For the text-containing cell, return its midpoint in [x, y] coordinate format. 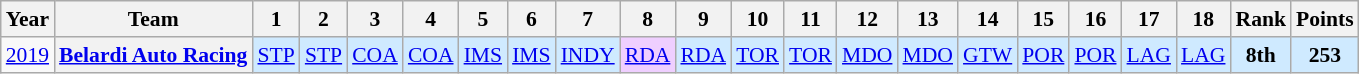
6 [532, 19]
18 [1203, 19]
253 [1325, 55]
13 [928, 19]
Team [153, 19]
Rank [1262, 19]
10 [758, 19]
1 [276, 19]
2019 [28, 55]
4 [431, 19]
17 [1149, 19]
INDY [588, 55]
GTW [988, 55]
Year [28, 19]
12 [868, 19]
3 [375, 19]
16 [1095, 19]
2 [324, 19]
Belardi Auto Racing [153, 55]
Points [1325, 19]
15 [1043, 19]
7 [588, 19]
5 [484, 19]
8 [648, 19]
9 [703, 19]
8th [1262, 55]
14 [988, 19]
11 [810, 19]
